Search for the cell housing the specified text and yield its [x, y] center coordinate. 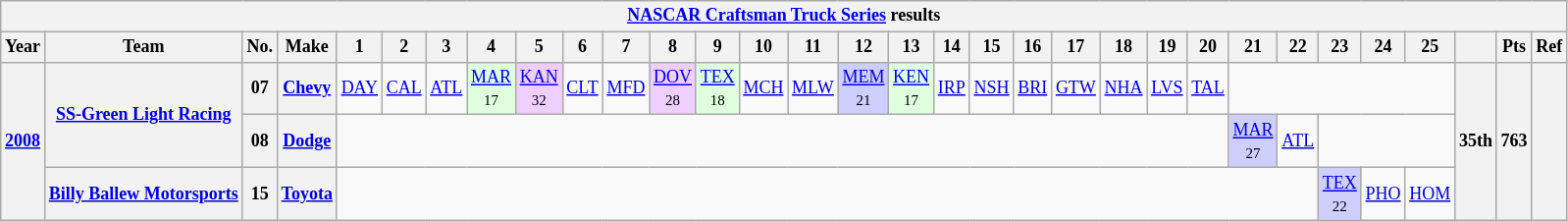
MAR27 [1253, 141]
Year [24, 47]
MFD [626, 88]
07 [259, 88]
Make [306, 47]
6 [583, 47]
MLW [812, 88]
20 [1208, 47]
MAR17 [492, 88]
HOM [1431, 193]
Chevy [306, 88]
1 [359, 47]
Billy Ballew Motorsports [143, 193]
MEM21 [863, 88]
4 [492, 47]
3 [446, 47]
BRI [1032, 88]
Toyota [306, 193]
13 [912, 47]
16 [1032, 47]
SS-Green Light Racing [143, 114]
2008 [24, 141]
10 [763, 47]
19 [1168, 47]
LVS [1168, 88]
08 [259, 141]
17 [1076, 47]
DOV28 [673, 88]
CLT [583, 88]
18 [1124, 47]
IRP [952, 88]
2 [404, 47]
Team [143, 47]
22 [1298, 47]
TEX18 [717, 88]
25 [1431, 47]
KAN32 [539, 88]
GTW [1076, 88]
14 [952, 47]
23 [1340, 47]
35th [1476, 141]
Ref [1549, 47]
DAY [359, 88]
PHO [1384, 193]
7 [626, 47]
8 [673, 47]
KEN17 [912, 88]
Dodge [306, 141]
9 [717, 47]
763 [1514, 141]
24 [1384, 47]
21 [1253, 47]
TAL [1208, 88]
Pts [1514, 47]
NHA [1124, 88]
MCH [763, 88]
NASCAR Craftsman Truck Series results [784, 16]
12 [863, 47]
11 [812, 47]
TEX22 [1340, 193]
No. [259, 47]
5 [539, 47]
CAL [404, 88]
NSH [991, 88]
